Extract the (X, Y) coordinate from the center of the cell holding the provided text.  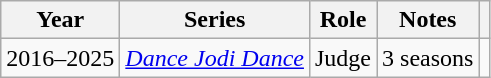
Notes (428, 20)
2016–2025 (60, 58)
Role (342, 20)
Year (60, 20)
3 seasons (428, 58)
Dance Jodi Dance (215, 58)
Judge (342, 58)
Series (215, 20)
